Return (X, Y) of the center of cell containing provided text 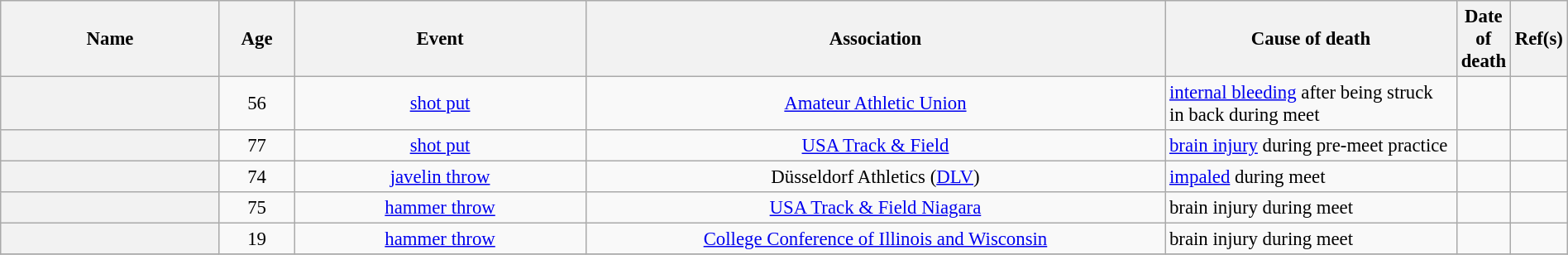
74 (256, 177)
Cause of death (1312, 39)
77 (256, 146)
Association (875, 39)
javelin throw (440, 177)
56 (256, 104)
USA Track & Field Niagara (875, 208)
brain injury during pre-meet practice (1312, 146)
USA Track & Field (875, 146)
Age (256, 39)
19 (256, 239)
impaled during meet (1312, 177)
Date of death (1484, 39)
internal bleeding after being struck in back during meet (1312, 104)
Amateur Athletic Union (875, 104)
Name (111, 39)
Düsseldorf Athletics (DLV) (875, 177)
75 (256, 208)
Event (440, 39)
Ref(s) (1538, 39)
College Conference of Illinois and Wisconsin (875, 239)
